Detect which cell encompasses the target text, then output its (X, Y) center coordinate. 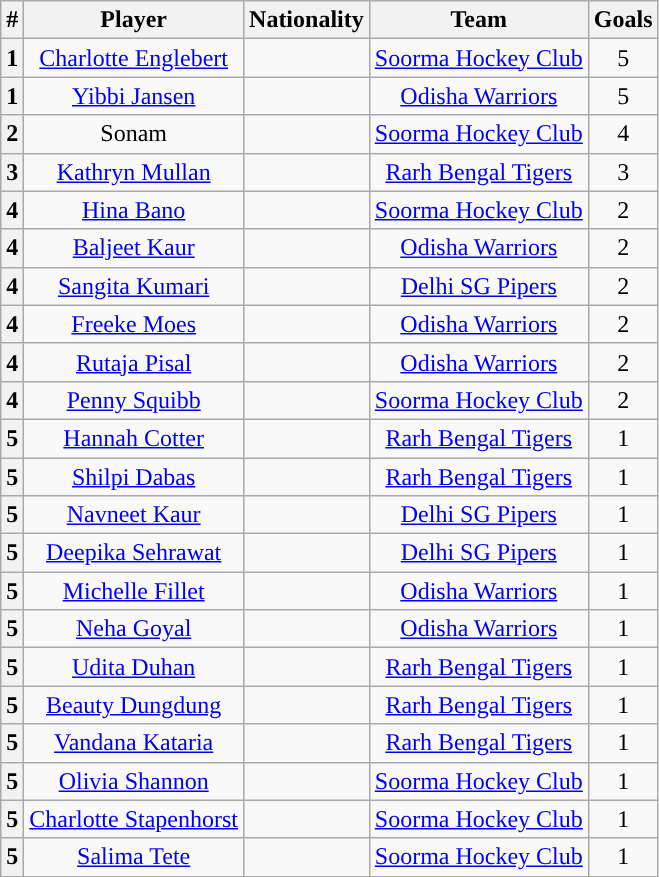
Rutaja Pisal (134, 362)
Vandana Kataria (134, 743)
Nationality (307, 20)
Sonam (134, 134)
Neha Goyal (134, 629)
Hannah Cotter (134, 438)
Team (478, 20)
Udita Duhan (134, 667)
Freeke Moes (134, 324)
Beauty Dungdung (134, 705)
Baljeet Kaur (134, 248)
Charlotte Englebert (134, 58)
Michelle Fillet (134, 591)
Yibbi Jansen (134, 96)
Deepika Sehrawat (134, 553)
# (12, 20)
Olivia Shannon (134, 781)
Navneet Kaur (134, 515)
Sangita Kumari (134, 286)
Penny Squibb (134, 400)
Shilpi Dabas (134, 477)
Salima Tete (134, 857)
Kathryn Mullan (134, 172)
Charlotte Stapenhorst (134, 819)
Hina Bano (134, 210)
Goals (623, 20)
Player (134, 20)
